For the text-containing cell, return its midpoint in [X, Y] coordinate format. 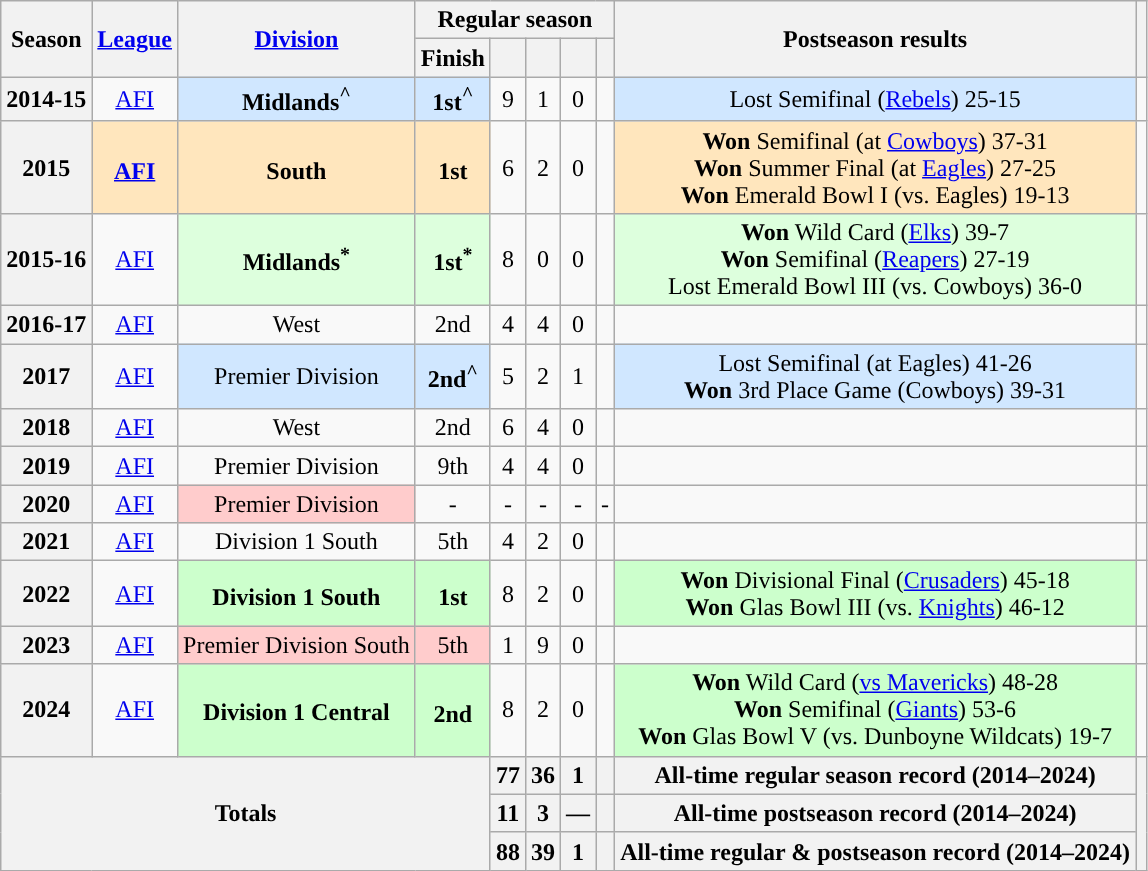
2015 [46, 167]
11 [508, 813]
2021 [46, 542]
Postseason results [876, 39]
Midlands* [297, 259]
Lost Semifinal (Rebels) 25-15 [876, 100]
Won Semifinal (at Cowboys) 37-31Won Summer Final (at Eagles) 27-25Won Emerald Bowl I (vs. Eagles) 19-13 [876, 167]
1st* [452, 259]
2020 [46, 504]
88 [508, 851]
— [578, 813]
2015-16 [46, 259]
1st^ [452, 100]
Won Divisional Final (Crusaders) 45-18Won Glas Bowl III (vs. Knights) 46-12 [876, 594]
2018 [46, 428]
2023 [46, 645]
All-time postseason record (2014–2024) [876, 813]
2019 [46, 466]
9th [452, 466]
All-time regular season record (2014–2024) [876, 775]
3 [542, 813]
Division 1 Central [297, 710]
All-time regular & postseason record (2014–2024) [876, 851]
Season [46, 39]
2nd^ [452, 376]
36 [542, 775]
2017 [46, 376]
Midlands^ [297, 100]
Totals [246, 813]
Won Wild Card (vs Mavericks) 48-28Won Semifinal (Giants) 53-6Won Glas Bowl V (vs. Dunboyne Wildcats) 19-7 [876, 710]
2022 [46, 594]
Regular season [514, 20]
5 [508, 376]
Division [297, 39]
Lost Semifinal (at Eagles) 41-26Won 3rd Place Game (Cowboys) 39-31 [876, 376]
Finish [452, 58]
39 [542, 851]
Premier Division South [297, 645]
Won Wild Card (Elks) 39-7Won Semifinal (Reapers) 27-19Lost Emerald Bowl III (vs. Cowboys) 36-0 [876, 259]
South [297, 167]
League [135, 39]
77 [508, 775]
2024 [46, 710]
2016-17 [46, 325]
2014-15 [46, 100]
